Extract the [x, y] coordinate from the center of the cell holding the provided text.  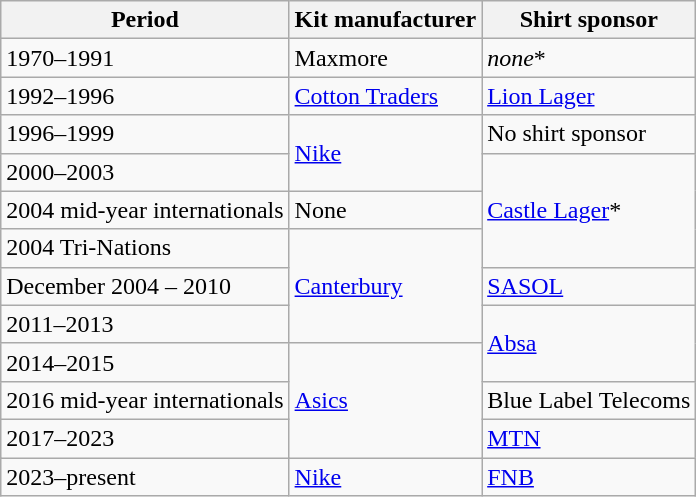
December 2004 – 2010 [145, 286]
SASOL [589, 286]
2004 mid-year internationals [145, 210]
2017–2023 [145, 438]
MTN [589, 438]
1996–1999 [145, 134]
2000–2003 [145, 172]
Asics [386, 400]
2004 Tri-Nations [145, 248]
No shirt sponsor [589, 134]
Maxmore [386, 58]
none* [589, 58]
Lion Lager [589, 96]
Blue Label Telecoms [589, 400]
Period [145, 20]
Absa [589, 343]
2014–2015 [145, 362]
Cotton Traders [386, 96]
1970–1991 [145, 58]
2023–present [145, 477]
FNB [589, 477]
Castle Lager* [589, 210]
Kit manufacturer [386, 20]
1992–1996 [145, 96]
Shirt sponsor [589, 20]
Canterbury [386, 286]
2011–2013 [145, 324]
None [386, 210]
2016 mid-year internationals [145, 400]
